Search for the cell housing the specified text and yield its [X, Y] center coordinate. 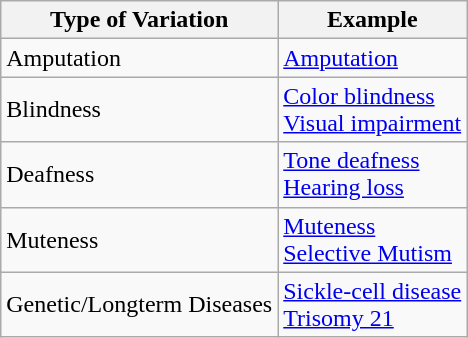
Color blindnessVisual impairment [372, 110]
Genetic/Longterm Diseases [140, 304]
Sickle-cell diseaseTrisomy 21 [372, 304]
Muteness [140, 240]
Tone deafnessHearing loss [372, 174]
Type of Variation [140, 20]
Example [372, 20]
MutenessSelective Mutism [372, 240]
Deafness [140, 174]
Blindness [140, 110]
